From the cell containing the given text, extract its center point as [X, Y] coordinate. 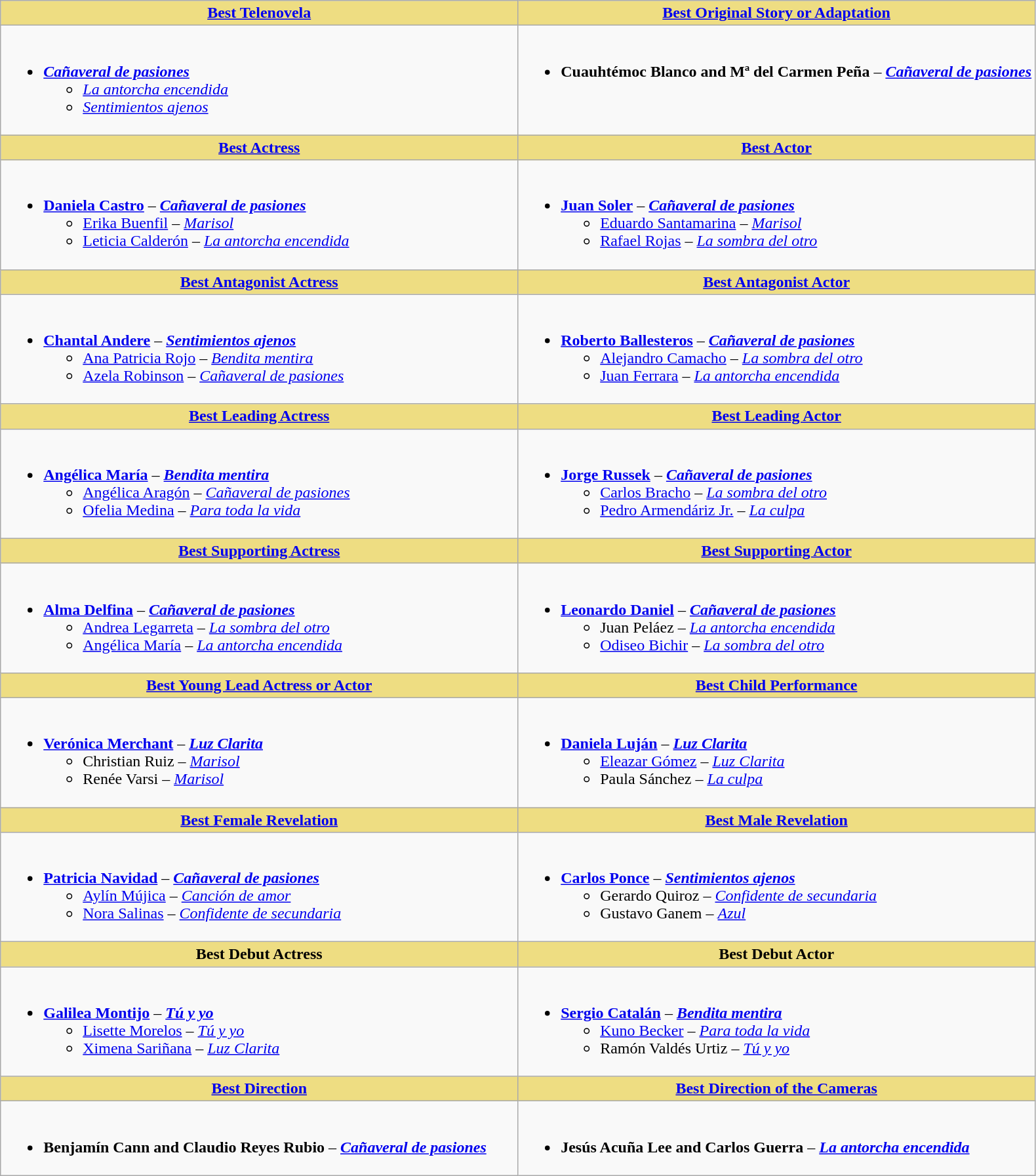
Best Young Lead Actress or Actor [260, 685]
Patricia Navidad – Cañaveral de pasionesAylín Mújica – Canción de amorNora Salinas – Confidente de secundaria [260, 888]
Best Telenovela [260, 13]
Galilea Montijo – Tú y yoLisette Morelos – Tú y yoXimena Sariñana – Luz Clarita [260, 1021]
Best Female Revelation [260, 820]
Roberto Ballesteros – Cañaveral de pasionesAlejandro Camacho – La sombra del otroJuan Ferrara – La antorcha encendida [776, 349]
Best Actor [776, 147]
Jesús Acuña Lee and Carlos Guerra – La antorcha encendida [776, 1138]
Best Debut Actress [260, 954]
Juan Soler – Cañaveral de pasionesEduardo Santamarina – MarisolRafael Rojas – La sombra del otro [776, 215]
Benjamín Cann and Claudio Reyes Rubio – Cañaveral de pasiones [260, 1138]
Best Original Story or Adaptation [776, 13]
Carlos Ponce – Sentimientos ajenosGerardo Quiroz – Confidente de secundariaGustavo Ganem – Azul [776, 888]
Alma Delfina – Cañaveral de pasionesAndrea Legarreta – La sombra del otroAngélica María – La antorcha encendida [260, 617]
Angélica María – Bendita mentiraAngélica Aragón – Cañaveral de pasionesOfelia Medina – Para toda la vida [260, 484]
Best Leading Actress [260, 416]
Jorge Russek – Cañaveral de pasionesCarlos Bracho – La sombra del otroPedro Armendáriz Jr. – La culpa [776, 484]
Sergio Catalán – Bendita mentiraKuno Becker – Para toda la vidaRamón Valdés Urtiz – Tú y yo [776, 1021]
Best Leading Actor [776, 416]
Best Actress [260, 147]
Best Male Revelation [776, 820]
Best Antagonist Actress [260, 282]
Chantal Andere – Sentimientos ajenosAna Patricia Rojo – Bendita mentiraAzela Robinson – Cañaveral de pasiones [260, 349]
Best Supporting Actress [260, 551]
Daniela Luján – Luz ClaritaEleazar Gómez – Luz ClaritaPaula Sánchez – La culpa [776, 753]
Best Antagonist Actor [776, 282]
Leonardo Daniel – Cañaveral de pasionesJuan Peláez – La antorcha encendidaOdiseo Bichir – La sombra del otro [776, 617]
Daniela Castro – Cañaveral de pasionesErika Buenfil – MarisolLeticia Calderón – La antorcha encendida [260, 215]
Best Child Performance [776, 685]
Best Supporting Actor [776, 551]
Verónica Merchant – Luz ClaritaChristian Ruiz – MarisolRenée Varsi – Marisol [260, 753]
Cuauhtémoc Blanco and Mª del Carmen Peña – Cañaveral de pasiones [776, 80]
Best Direction [260, 1089]
Best Debut Actor [776, 954]
Cañaveral de pasionesLa antorcha encendidaSentimientos ajenos [260, 80]
Best Direction of the Cameras [776, 1089]
